Locate the cell with the specified text and output its [x, y] center coordinate. 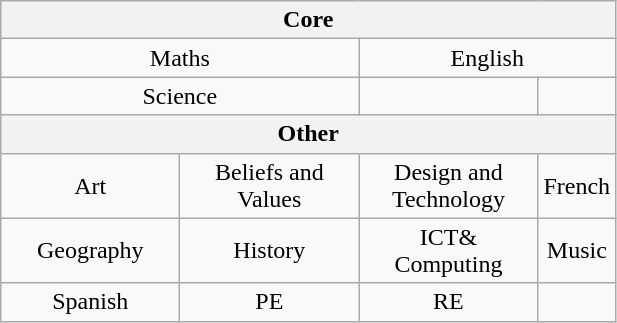
PE [270, 302]
Music [577, 250]
Design and Technology [448, 186]
Art [90, 186]
RE [448, 302]
English [488, 58]
Core [308, 20]
ICT& Computing [448, 250]
Geography [90, 250]
French [577, 186]
Maths [180, 58]
Science [180, 96]
History [270, 250]
Other [308, 134]
Spanish [90, 302]
Beliefs and Values [270, 186]
